Identify which cell holds the provided text, then report its (X, Y) central coordinate. 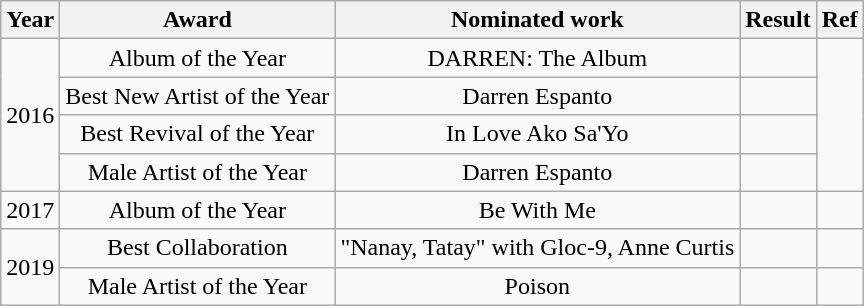
Result (778, 20)
Best Collaboration (198, 248)
Best New Artist of the Year (198, 96)
Ref (840, 20)
Nominated work (538, 20)
2017 (30, 210)
2019 (30, 267)
Best Revival of the Year (198, 134)
"Nanay, Tatay" with Gloc-9, Anne Curtis (538, 248)
Be With Me (538, 210)
In Love Ako Sa'Yo (538, 134)
Award (198, 20)
Poison (538, 286)
2016 (30, 115)
DARREN: The Album (538, 58)
Year (30, 20)
